Return (X, Y) of the center of cell containing provided text 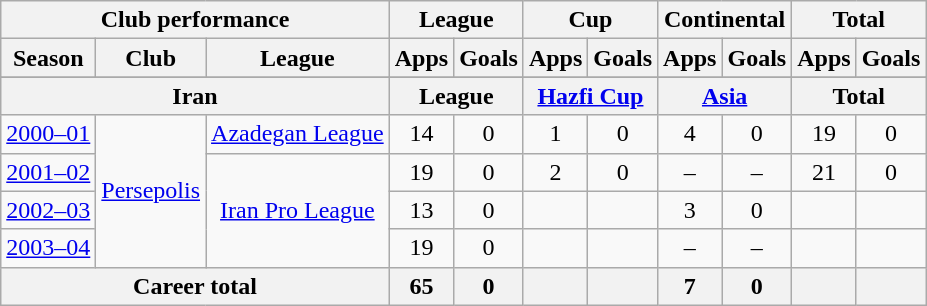
2 (555, 172)
2000–01 (48, 134)
7 (690, 286)
Iran (195, 96)
Asia (725, 96)
Iran Pro League (298, 210)
Azadegan League (298, 134)
Career total (195, 286)
2003–04 (48, 248)
Persepolis (151, 191)
Cup (590, 20)
14 (421, 134)
Hazfi Cup (590, 96)
2002–03 (48, 210)
Club (151, 58)
4 (690, 134)
3 (690, 210)
13 (421, 210)
Continental (725, 20)
2001–02 (48, 172)
65 (421, 286)
1 (555, 134)
21 (824, 172)
Club performance (195, 20)
Season (48, 58)
